Find where the given text appears and provide that cell's center as [x, y] coordinate. 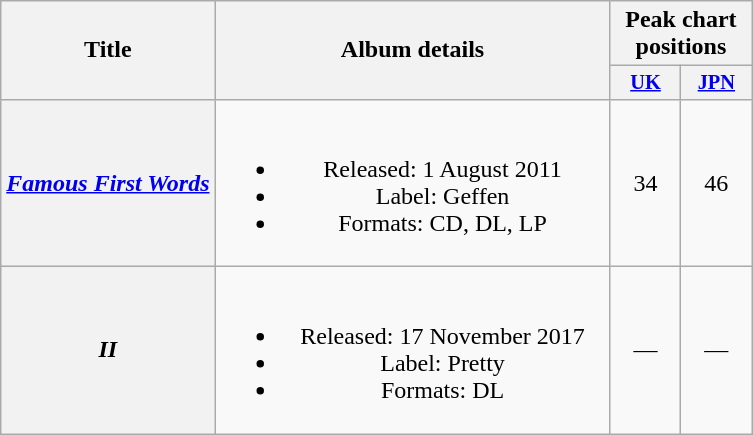
Title [108, 50]
Album details [412, 50]
JPN [716, 83]
Released: 1 August 2011Label: GeffenFormats: CD, DL, LP [412, 182]
Released: 17 November 2017Label: PrettyFormats: DL [412, 350]
46 [716, 182]
Famous First Words [108, 182]
34 [646, 182]
UK [646, 83]
II [108, 350]
Peak chart positions [681, 34]
